Determine the [X, Y] coordinate at the center of the cell enclosing the given text.  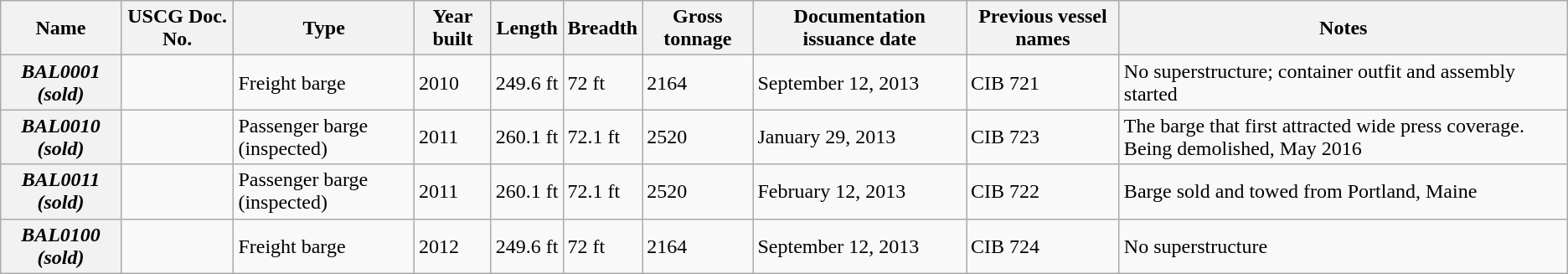
January 29, 2013 [859, 137]
USCG Doc. No. [178, 28]
Length [527, 28]
Documentation issuance date [859, 28]
No superstructure; container outfit and assembly started [1344, 82]
BAL0010 (sold) [61, 137]
Year built [453, 28]
Breadth [603, 28]
CIB 722 [1044, 191]
The barge that first attracted wide press coverage. Being demolished, May 2016 [1344, 137]
Previous vessel names [1044, 28]
February 12, 2013 [859, 191]
BAL0100 (sold) [61, 246]
Barge sold and towed from Portland, Maine [1344, 191]
Notes [1344, 28]
Name [61, 28]
No superstructure [1344, 246]
BAL0011 (sold) [61, 191]
Type [324, 28]
CIB 721 [1044, 82]
2012 [453, 246]
Gross tonnage [698, 28]
2010 [453, 82]
BAL0001 (sold) [61, 82]
CIB 724 [1044, 246]
CIB 723 [1044, 137]
